Determine the [x, y] coordinate at the center of the cell enclosing the given text.  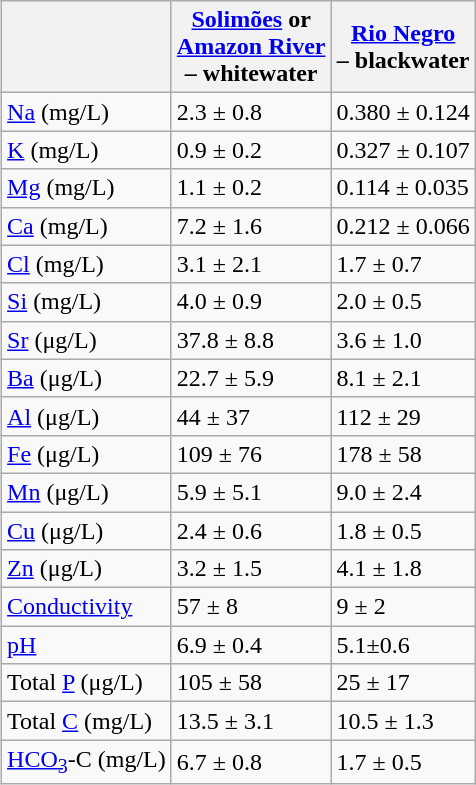
6.9 ± 0.4 [251, 645]
57 ± 8 [251, 607]
25 ± 17 [403, 683]
2.3 ± 0.8 [251, 112]
Solimões or Amazon River – whitewater [251, 47]
13.5 ± 3.1 [251, 721]
Sr (μg/L) [87, 340]
1.8 ± 0.5 [403, 531]
1.7 ± 0.7 [403, 264]
9 ± 2 [403, 607]
5.1±0.6 [403, 645]
178 ± 58 [403, 454]
2.0 ± 0.5 [403, 302]
Rio Negro – blackwater [403, 47]
Mn (μg/L) [87, 492]
10.5 ± 1.3 [403, 721]
Zn (μg/L) [87, 569]
pH [87, 645]
3.6 ± 1.0 [403, 340]
1.1 ± 0.2 [251, 188]
Total P (μg/L) [87, 683]
Si (mg/L) [87, 302]
0.114 ± 0.035 [403, 188]
8.1 ± 2.1 [403, 378]
0.327 ± 0.107 [403, 150]
3.2 ± 1.5 [251, 569]
109 ± 76 [251, 454]
Conductivity [87, 607]
22.7 ± 5.9 [251, 378]
4.1 ± 1.8 [403, 569]
5.9 ± 5.1 [251, 492]
Fe (μg/L) [87, 454]
37.8 ± 8.8 [251, 340]
105 ± 58 [251, 683]
1.7 ± 0.5 [403, 762]
6.7 ± 0.8 [251, 762]
Total C (mg/L) [87, 721]
44 ± 37 [251, 416]
Mg (mg/L) [87, 188]
HCO3-C (mg/L) [87, 762]
K (mg/L) [87, 150]
112 ± 29 [403, 416]
0.380 ± 0.124 [403, 112]
Cu (μg/L) [87, 531]
Al (μg/L) [87, 416]
9.0 ± 2.4 [403, 492]
Ca (mg/L) [87, 226]
7.2 ± 1.6 [251, 226]
Cl (mg/L) [87, 264]
0.9 ± 0.2 [251, 150]
Ba (μg/L) [87, 378]
4.0 ± 0.9 [251, 302]
3.1 ± 2.1 [251, 264]
Na (mg/L) [87, 112]
2.4 ± 0.6 [251, 531]
0.212 ± 0.066 [403, 226]
